Return (X, Y) of the center of cell containing provided text 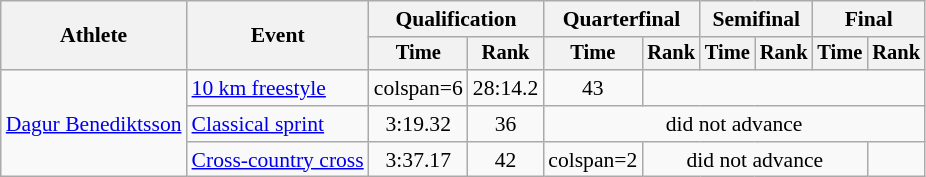
3:19.32 (418, 124)
Final (868, 19)
did not advance (734, 124)
colspan=6 (418, 88)
Dagur Benediktsson (94, 124)
36 (506, 124)
43 (592, 88)
Classical sprint (278, 124)
Semifinal (756, 19)
Quarterfinal (622, 19)
Qualification (456, 19)
28:14.2 (506, 88)
Athlete (94, 36)
10 km freestyle (278, 88)
Event (278, 36)
